Identify which cell holds the provided text, then report its [X, Y] central coordinate. 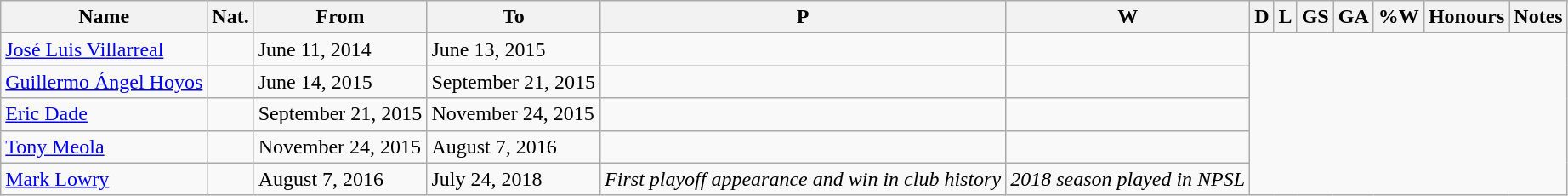
Mark Lowry [104, 179]
GS [1315, 17]
Guillermo Ángel Hoyos [104, 82]
To [514, 17]
Notes [1538, 17]
First playoff appearance and win in club history [803, 179]
W [1128, 17]
June 14, 2015 [340, 82]
Name [104, 17]
July 24, 2018 [514, 179]
2018 season played in NPSL [1128, 179]
D [1262, 17]
GA [1354, 17]
José Luis Villarreal [104, 49]
%W [1398, 17]
Eric Dade [104, 114]
From [340, 17]
Honours [1466, 17]
L [1286, 17]
June 11, 2014 [340, 49]
P [803, 17]
Nat. [230, 17]
Tony Meola [104, 147]
June 13, 2015 [514, 49]
